For the text-containing cell, return its midpoint in (X, Y) coordinate format. 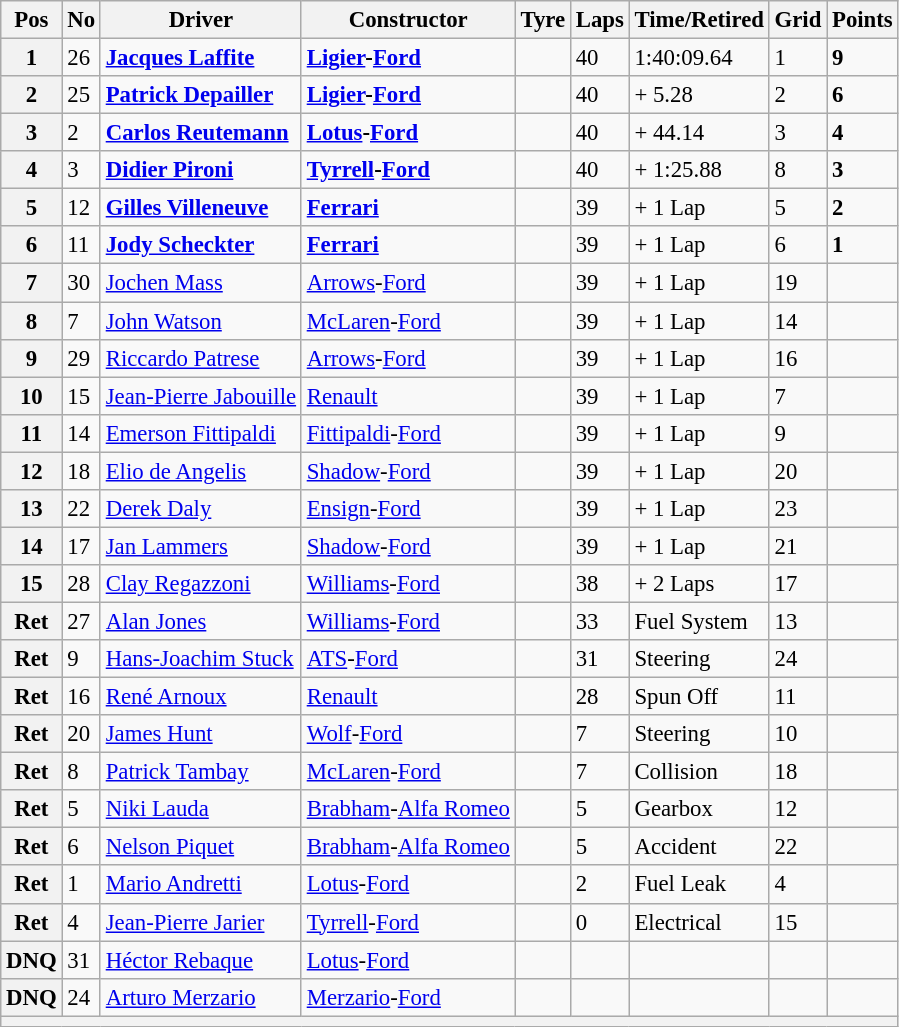
Fittipaldi-Ford (408, 433)
1:40:09.64 (699, 58)
Jochen Mass (200, 283)
Alan Jones (200, 621)
Jody Scheckter (200, 245)
ATS-Ford (408, 659)
Wolf-Ford (408, 734)
René Arnoux (200, 697)
Jean-Pierre Jarier (200, 922)
23 (798, 509)
Electrical (699, 922)
Didier Pironi (200, 170)
38 (600, 584)
Elio de Angelis (200, 471)
Jacques Laffite (200, 58)
Patrick Tambay (200, 772)
Laps (600, 20)
0 (600, 922)
Fuel System (699, 621)
Fuel Leak (699, 885)
Héctor Rebaque (200, 960)
Jan Lammers (200, 546)
25 (81, 95)
Time/Retired (699, 20)
Grid (798, 20)
Carlos Reutemann (200, 133)
Merzario-Ford (408, 997)
Hans-Joachim Stuck (200, 659)
30 (81, 283)
29 (81, 358)
+ 1:25.88 (699, 170)
Arturo Merzario (200, 997)
Jean-Pierre Jabouille (200, 396)
Ensign-Ford (408, 509)
19 (798, 283)
Spun Off (699, 697)
Derek Daly (200, 509)
Emerson Fittipaldi (200, 433)
Driver (200, 20)
Pos (32, 20)
No (81, 20)
Collision (699, 772)
Niki Lauda (200, 809)
+ 44.14 (699, 133)
21 (798, 546)
33 (600, 621)
Mario Andretti (200, 885)
Clay Regazzoni (200, 584)
James Hunt (200, 734)
Accident (699, 847)
Gilles Villeneuve (200, 208)
Nelson Piquet (200, 847)
+ 2 Laps (699, 584)
John Watson (200, 321)
Gearbox (699, 809)
Constructor (408, 20)
26 (81, 58)
Points (862, 20)
Tyre (542, 20)
Patrick Depailler (200, 95)
27 (81, 621)
Riccardo Patrese (200, 358)
+ 5.28 (699, 95)
